Provide the (X, Y) coordinate of the cell's center where the given text is located.  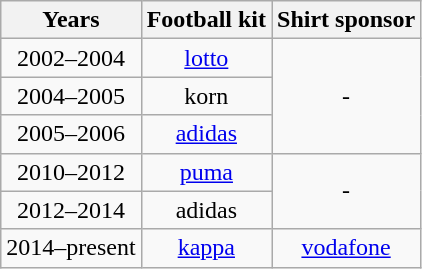
Years (71, 20)
2005–2006 (71, 134)
kappa (206, 248)
2004–2005 (71, 96)
lotto (206, 58)
2010–2012 (71, 172)
vodafone (346, 248)
2014–present (71, 248)
Football kit (206, 20)
Shirt sponsor (346, 20)
puma (206, 172)
korn (206, 96)
2002–2004 (71, 58)
2012–2014 (71, 210)
